Detect which cell encompasses the target text, then output its (x, y) center coordinate. 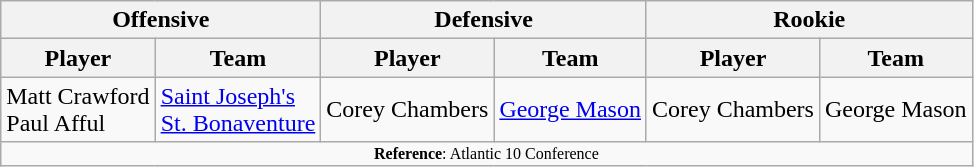
Offensive (161, 20)
Saint Joseph'sSt. Bonaventure (238, 110)
Rookie (809, 20)
Defensive (484, 20)
Matt CrawfordPaul Afful (78, 110)
Reference: Atlantic 10 Conference (486, 154)
